Pinpoint the cell where the given text exists, returning its [x, y] midpoint coordinate. 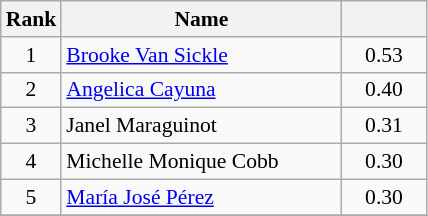
5 [32, 197]
0.53 [384, 55]
Michelle Monique Cobb [201, 162]
2 [32, 90]
Rank [32, 19]
3 [32, 126]
1 [32, 55]
0.40 [384, 90]
Name [201, 19]
María José Pérez [201, 197]
0.31 [384, 126]
Janel Maraguinot [201, 126]
Angelica Cayuna [201, 90]
Brooke Van Sickle [201, 55]
4 [32, 162]
